Capture the cell that displays the provided text and extract its [x, y] central coordinate. 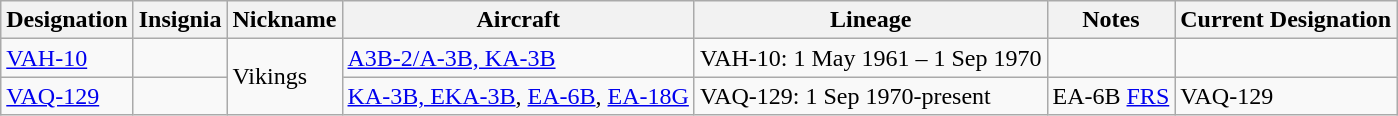
Notes [1111, 20]
VAQ-129: 1 Sep 1970-present [870, 96]
Current Designation [1286, 20]
Nickname [284, 20]
VAH-10: 1 May 1961 – 1 Sep 1970 [870, 58]
VAH-10 [67, 58]
Vikings [284, 77]
Designation [67, 20]
A3B-2/A-3B, KA-3B [518, 58]
EA-6B FRS [1111, 96]
Insignia [180, 20]
Lineage [870, 20]
KA-3B, EKA-3B, EA-6B, EA-18G [518, 96]
Aircraft [518, 20]
